Extract the (X, Y) coordinate from the center of the cell holding the provided text.  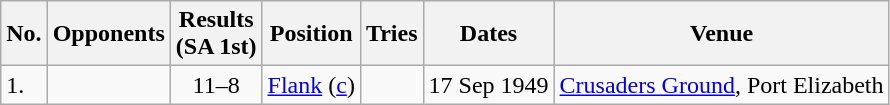
1. (24, 85)
Flank (c) (311, 85)
11–8 (216, 85)
No. (24, 34)
Dates (488, 34)
Results(SA 1st) (216, 34)
Venue (722, 34)
Position (311, 34)
Opponents (108, 34)
17 Sep 1949 (488, 85)
Tries (392, 34)
Crusaders Ground, Port Elizabeth (722, 85)
